Return (X, Y) of the center of cell containing provided text 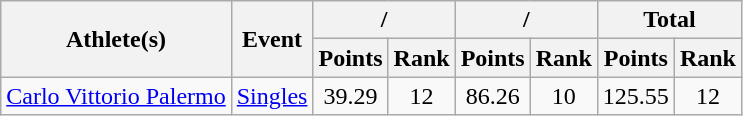
39.29 (350, 96)
10 (564, 96)
86.26 (492, 96)
Carlo Vittorio Palermo (116, 96)
Event (272, 39)
Singles (272, 96)
Athlete(s) (116, 39)
Total (669, 20)
125.55 (636, 96)
